Extract the [x, y] coordinate from the center of the cell holding the provided text.  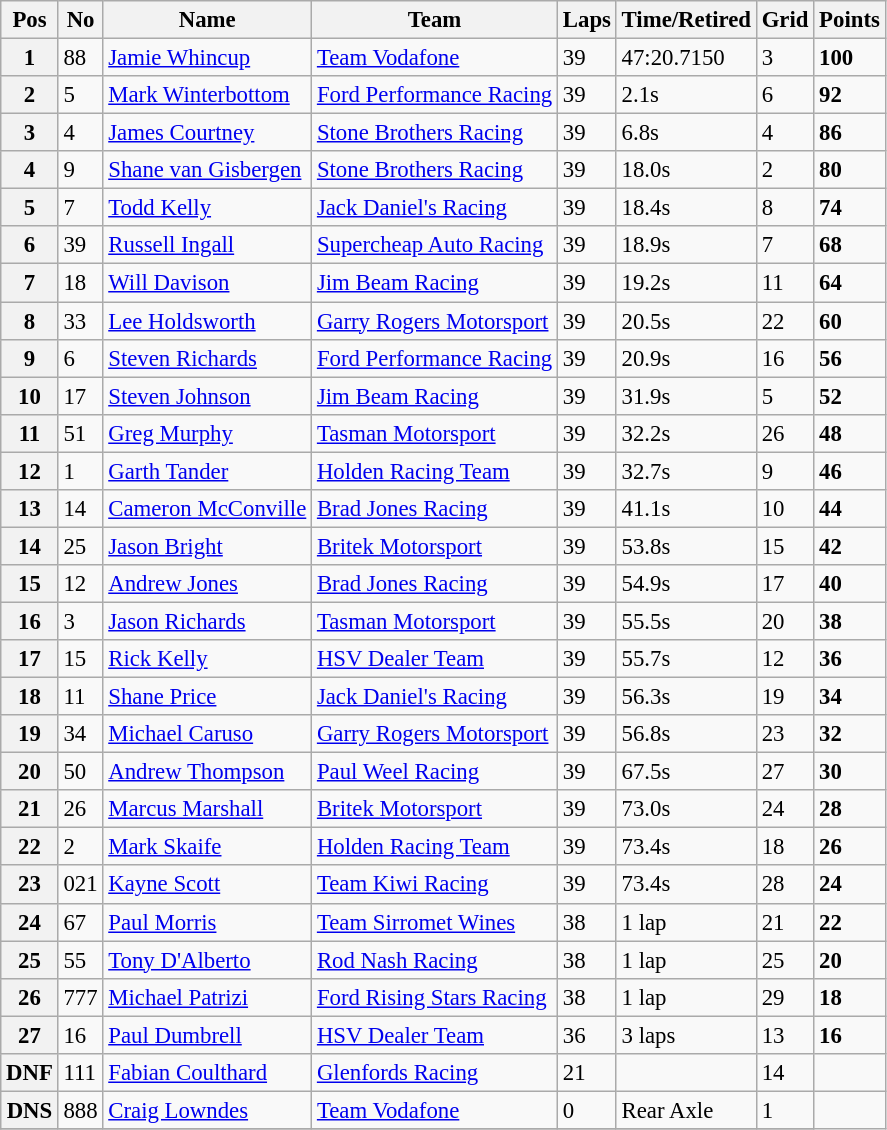
Laps [588, 20]
Name [208, 20]
18.4s [686, 208]
777 [80, 997]
2.1s [686, 95]
Time/Retired [686, 20]
86 [850, 133]
29 [784, 997]
111 [80, 1073]
Points [850, 20]
Andrew Jones [208, 584]
James Courtney [208, 133]
50 [80, 772]
Cameron McConville [208, 509]
64 [850, 283]
Andrew Thompson [208, 772]
67 [80, 922]
Jamie Whincup [208, 58]
88 [80, 58]
73.0s [686, 809]
Grid [784, 20]
46 [850, 471]
Fabian Coulthard [208, 1073]
Russell Ingall [208, 245]
DNF [30, 1073]
Shane Price [208, 697]
56.8s [686, 734]
32.2s [686, 433]
Shane van Gisbergen [208, 170]
Steven Richards [208, 358]
Jason Bright [208, 546]
Jason Richards [208, 621]
Greg Murphy [208, 433]
55.5s [686, 621]
Mark Skaife [208, 847]
0 [588, 1110]
Paul Morris [208, 922]
No [80, 20]
6.8s [686, 133]
888 [80, 1110]
92 [850, 95]
Kayne Scott [208, 885]
44 [850, 509]
53.8s [686, 546]
Ford Rising Stars Racing [435, 997]
Steven Johnson [208, 396]
Garth Tander [208, 471]
20.5s [686, 321]
021 [80, 885]
Paul Dumbrell [208, 1035]
Rear Axle [686, 1110]
74 [850, 208]
33 [80, 321]
30 [850, 772]
Lee Holdsworth [208, 321]
32.7s [686, 471]
20.9s [686, 358]
56.3s [686, 697]
48 [850, 433]
42 [850, 546]
52 [850, 396]
100 [850, 58]
40 [850, 584]
56 [850, 358]
Supercheap Auto Racing [435, 245]
Pos [30, 20]
41.1s [686, 509]
51 [80, 433]
Team [435, 20]
60 [850, 321]
47:20.7150 [686, 58]
Rick Kelly [208, 659]
Team Sirromet Wines [435, 922]
Michael Patrizi [208, 997]
DNS [30, 1110]
67.5s [686, 772]
Rod Nash Racing [435, 960]
Paul Weel Racing [435, 772]
18.9s [686, 245]
Glenfords Racing [435, 1073]
18.0s [686, 170]
Will Davison [208, 283]
Michael Caruso [208, 734]
3 laps [686, 1035]
31.9s [686, 396]
55 [80, 960]
Todd Kelly [208, 208]
54.9s [686, 584]
Mark Winterbottom [208, 95]
55.7s [686, 659]
32 [850, 734]
Tony D'Alberto [208, 960]
Marcus Marshall [208, 809]
Team Kiwi Racing [435, 885]
Craig Lowndes [208, 1110]
68 [850, 245]
80 [850, 170]
19.2s [686, 283]
